Search for the cell housing the specified text and yield its [X, Y] center coordinate. 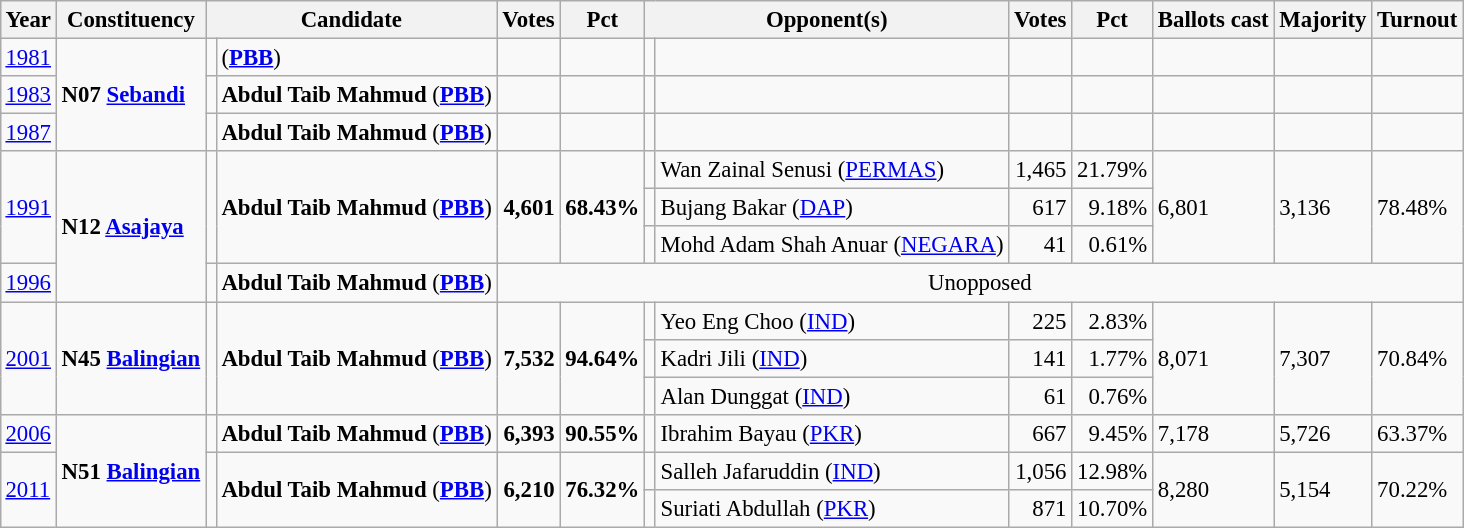
3,136 [1323, 208]
Candidate [352, 20]
4,601 [528, 208]
Ibrahim Bayau (PKR) [832, 433]
6,210 [528, 490]
1.77% [1112, 358]
Mohd Adam Shah Anuar (NEGARA) [832, 245]
70.22% [1418, 490]
10.70% [1112, 508]
N51 Balingian [130, 470]
141 [1040, 358]
41 [1040, 245]
617 [1040, 208]
2001 [28, 358]
1987 [28, 133]
7,178 [1214, 433]
Yeo Eng Choo (IND) [832, 321]
N45 Balingian [130, 358]
7,532 [528, 358]
Unopposed [980, 283]
6,393 [528, 433]
N07 Sebandi [130, 94]
61 [1040, 396]
871 [1040, 508]
Turnout [1418, 20]
0.76% [1112, 396]
Majority [1323, 20]
94.64% [602, 358]
8,280 [1214, 490]
1983 [28, 95]
1991 [28, 208]
Ballots cast [1214, 20]
70.84% [1418, 358]
9.45% [1112, 433]
1981 [28, 57]
21.79% [1112, 170]
Constituency [130, 20]
2006 [28, 433]
1,056 [1040, 471]
2.83% [1112, 321]
N12 Asajaya [130, 226]
Bujang Bakar (DAP) [832, 208]
1996 [28, 283]
667 [1040, 433]
90.55% [602, 433]
76.32% [602, 490]
Salleh Jafaruddin (IND) [832, 471]
Suriati Abdullah (PKR) [832, 508]
2011 [28, 490]
8,071 [1214, 358]
78.48% [1418, 208]
6,801 [1214, 208]
12.98% [1112, 471]
68.43% [602, 208]
(PBB) [356, 57]
1,465 [1040, 170]
7,307 [1323, 358]
Kadri Jili (IND) [832, 358]
225 [1040, 321]
5,154 [1323, 490]
5,726 [1323, 433]
63.37% [1418, 433]
Alan Dunggat (IND) [832, 396]
0.61% [1112, 245]
Wan Zainal Senusi (PERMAS) [832, 170]
Year [28, 20]
9.18% [1112, 208]
Opponent(s) [827, 20]
